Search for the cell housing the specified text and yield its (X, Y) center coordinate. 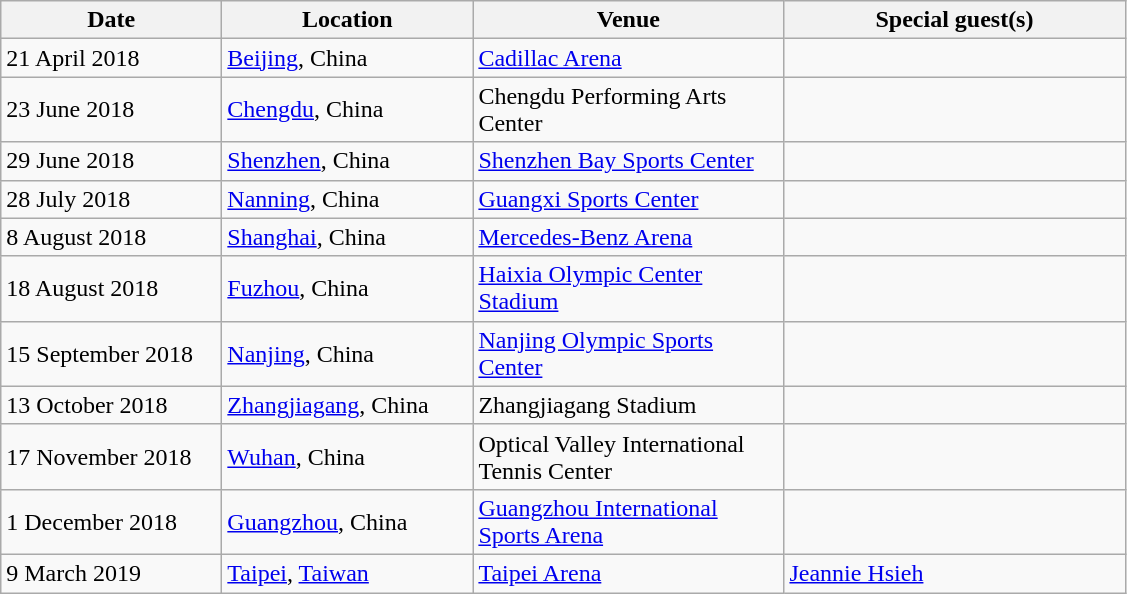
8 August 2018 (112, 237)
1 December 2018 (112, 522)
Shenzhen Bay Sports Center (628, 161)
23 June 2018 (112, 110)
Guangxi Sports Center (628, 199)
Shanghai, China (348, 237)
Optical Valley International Tennis Center (628, 456)
Nanjing Olympic Sports Center (628, 354)
Zhangjiagang Stadium (628, 405)
Jeannie Hsieh (954, 573)
Special guest(s) (954, 20)
Taipei Arena (628, 573)
29 June 2018 (112, 161)
28 July 2018 (112, 199)
Taipei, Taiwan (348, 573)
Haixia Olympic Center Stadium (628, 288)
15 September 2018 (112, 354)
Guangzhou, China (348, 522)
Nanjing, China (348, 354)
Fuzhou, China (348, 288)
9 March 2019 (112, 573)
13 October 2018 (112, 405)
18 August 2018 (112, 288)
Chengdu Performing Arts Center (628, 110)
Shenzhen, China (348, 161)
17 November 2018 (112, 456)
Mercedes-Benz Arena (628, 237)
Nanning, China (348, 199)
Venue (628, 20)
Chengdu, China (348, 110)
Location (348, 20)
Wuhan, China (348, 456)
21 April 2018 (112, 58)
Beijing, China (348, 58)
Cadillac Arena (628, 58)
Zhangjiagang, China (348, 405)
Guangzhou International Sports Arena (628, 522)
Date (112, 20)
